Detect which cell encompasses the target text, then output its [X, Y] center coordinate. 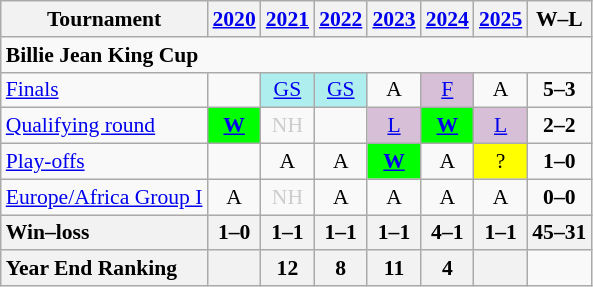
45–31 [559, 233]
4–1 [448, 233]
2024 [448, 19]
2023 [394, 19]
? [500, 162]
Qualifying round [104, 126]
F [448, 90]
Year End Ranking [104, 269]
2022 [340, 19]
11 [394, 269]
2–2 [559, 126]
2021 [288, 19]
4 [448, 269]
8 [340, 269]
Tournament [104, 19]
Play-offs [104, 162]
2020 [234, 19]
Win–loss [104, 233]
0–0 [559, 197]
2025 [500, 19]
5–3 [559, 90]
Europe/Africa Group I [104, 197]
W–L [559, 19]
Billie Jean King Cup [296, 55]
Finals [104, 90]
12 [288, 269]
